Scan for the cell matching the given text and deliver its (X, Y) coordinate at center. 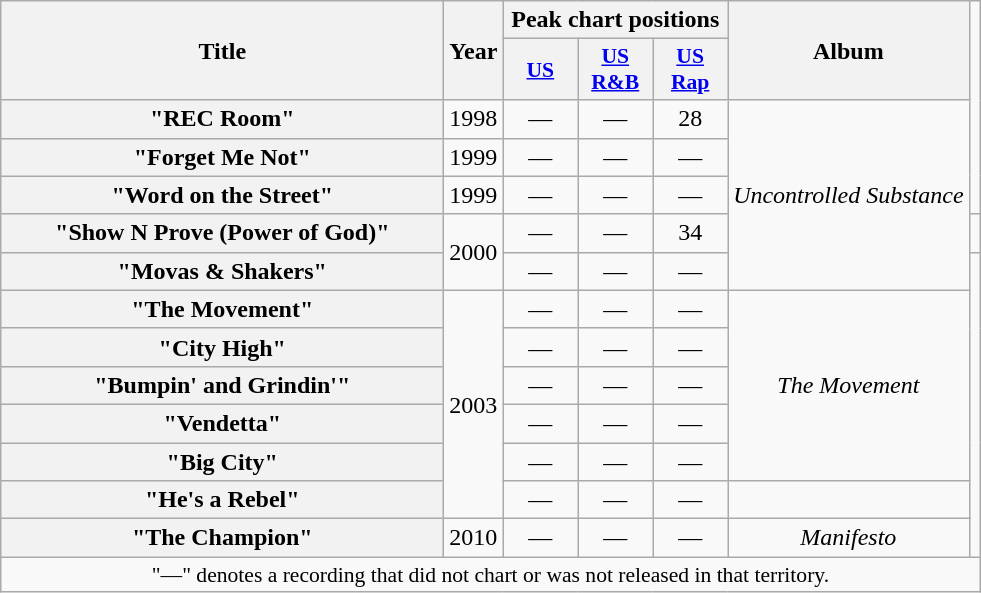
The Movement (848, 385)
US Rap (690, 70)
"Word on the Street" (222, 195)
Year (474, 50)
Manifesto (848, 538)
Peak chart positions (616, 20)
Album (848, 50)
"City High" (222, 347)
"He's a Rebel" (222, 500)
1998 (474, 119)
"Show N Prove (Power of God)" (222, 233)
"REC Room" (222, 119)
"Vendetta" (222, 423)
"The Champion" (222, 538)
"—" denotes a recording that did not chart or was not released in that territory. (490, 575)
2000 (474, 252)
"Movas & Shakers" (222, 271)
Uncontrolled Substance (848, 195)
2003 (474, 404)
34 (690, 233)
US R&B (616, 70)
"Big City" (222, 461)
"Bumpin' and Grindin'" (222, 385)
"Forget Me Not" (222, 157)
2010 (474, 538)
Title (222, 50)
US (540, 70)
"The Movement" (222, 309)
28 (690, 119)
